Find where the given text appears and provide that cell's center as [x, y] coordinate. 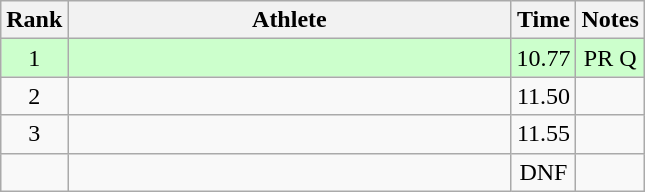
11.50 [544, 96]
Time [544, 20]
PR Q [610, 58]
Notes [610, 20]
10.77 [544, 58]
Rank [34, 20]
Athlete [290, 20]
3 [34, 134]
DNF [544, 172]
2 [34, 96]
11.55 [544, 134]
1 [34, 58]
